Detect which cell encompasses the target text, then output its (X, Y) center coordinate. 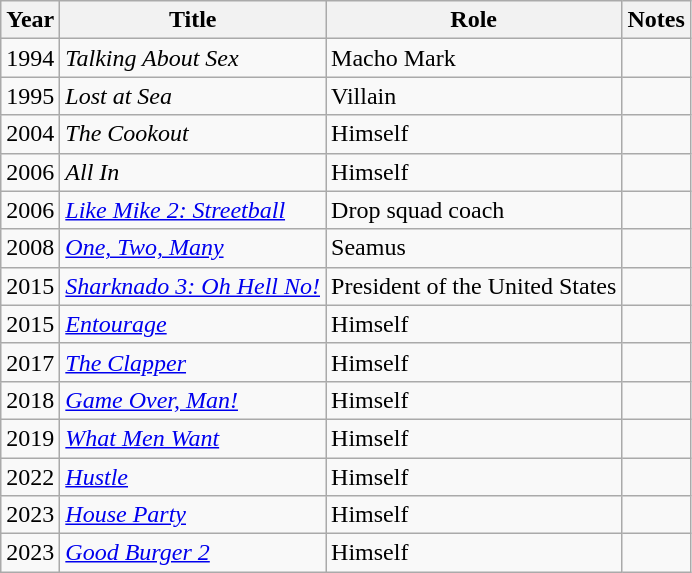
All In (193, 172)
One, Two, Many (193, 248)
2004 (30, 134)
Macho Mark (474, 58)
Year (30, 20)
What Men Want (193, 438)
The Cookout (193, 134)
Villain (474, 96)
President of the United States (474, 286)
The Clapper (193, 362)
Hustle (193, 477)
Role (474, 20)
2008 (30, 248)
2017 (30, 362)
House Party (193, 515)
2019 (30, 438)
Talking About Sex (193, 58)
1994 (30, 58)
Notes (656, 20)
Like Mike 2: Streetball (193, 210)
Good Burger 2 (193, 553)
Seamus (474, 248)
Lost at Sea (193, 96)
Entourage (193, 324)
Title (193, 20)
Drop squad coach (474, 210)
2018 (30, 400)
1995 (30, 96)
Sharknado 3: Oh Hell No! (193, 286)
Game Over, Man! (193, 400)
2022 (30, 477)
